Return the [x, y] coordinate for the center point of the cell that contains the specified text.  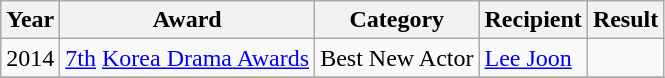
Best New Actor [397, 58]
Category [397, 20]
Result [625, 20]
7th Korea Drama Awards [188, 58]
Lee Joon [533, 58]
Award [188, 20]
2014 [30, 58]
Year [30, 20]
Recipient [533, 20]
